Scan for the cell matching the given text and deliver its (x, y) coordinate at center. 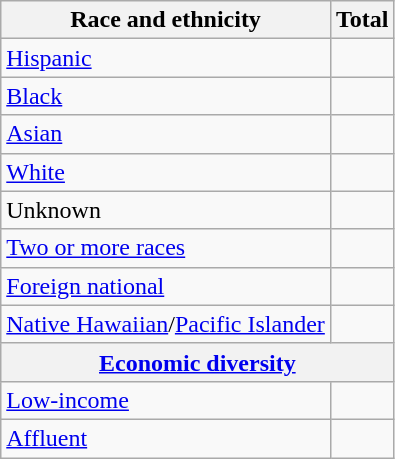
White (166, 172)
Unknown (166, 210)
Affluent (166, 438)
Foreign national (166, 286)
Low-income (166, 400)
Asian (166, 134)
Total (362, 20)
Black (166, 96)
Race and ethnicity (166, 20)
Economic diversity (198, 362)
Native Hawaiian/Pacific Islander (166, 324)
Two or more races (166, 248)
Hispanic (166, 58)
